Return [X, Y] of the center of cell containing provided text 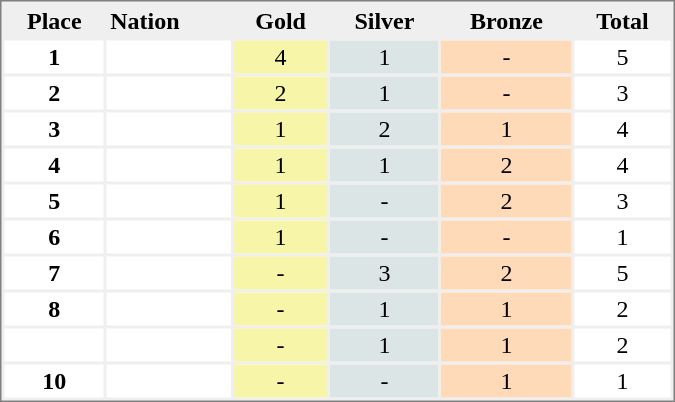
Place [54, 20]
8 [54, 308]
Nation [169, 20]
Bronze [507, 20]
10 [54, 380]
6 [54, 236]
Silver [384, 20]
Gold [280, 20]
Total [622, 20]
7 [54, 272]
